Capture the cell that displays the provided text and extract its [X, Y] central coordinate. 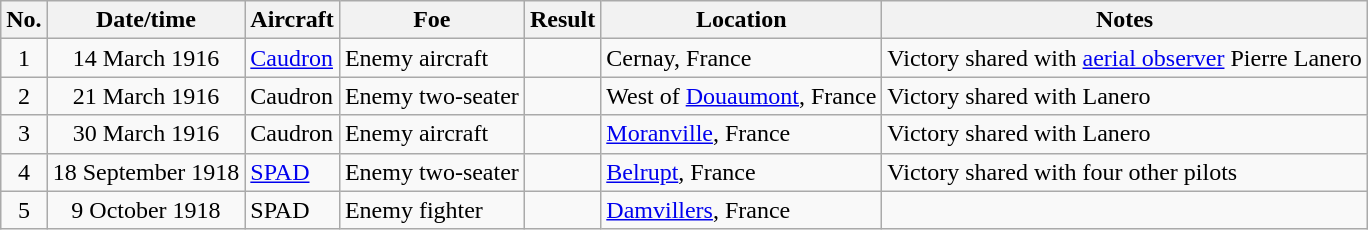
Date/time [146, 20]
Cernay, France [742, 58]
30 March 1916 [146, 134]
2 [24, 96]
9 October 1918 [146, 210]
Damvillers, France [742, 210]
West of Douaumont, France [742, 96]
14 March 1916 [146, 58]
Location [742, 20]
Belrupt, France [742, 172]
3 [24, 134]
Aircraft [292, 20]
Enemy fighter [432, 210]
18 September 1918 [146, 172]
Victory shared with aerial observer Pierre Lanero [1124, 58]
1 [24, 58]
Notes [1124, 20]
Moranville, France [742, 134]
21 March 1916 [146, 96]
Victory shared with four other pilots [1124, 172]
Foe [432, 20]
No. [24, 20]
Result [562, 20]
4 [24, 172]
5 [24, 210]
